Identify which cell holds the provided text, then report its [X, Y] central coordinate. 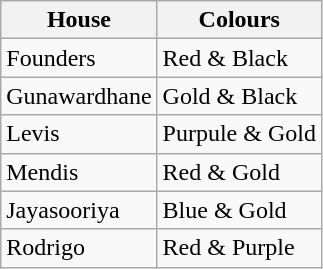
Red & Gold [239, 172]
Rodrigo [79, 248]
Founders [79, 58]
Jayasooriya [79, 210]
Red & Purple [239, 248]
Blue & Gold [239, 210]
Gunawardhane [79, 96]
Colours [239, 20]
Mendis [79, 172]
Gold & Black [239, 96]
Red & Black [239, 58]
Purpule & Gold [239, 134]
House [79, 20]
Levis [79, 134]
